Provide the [X, Y] coordinate of the cell's center where the given text is located.  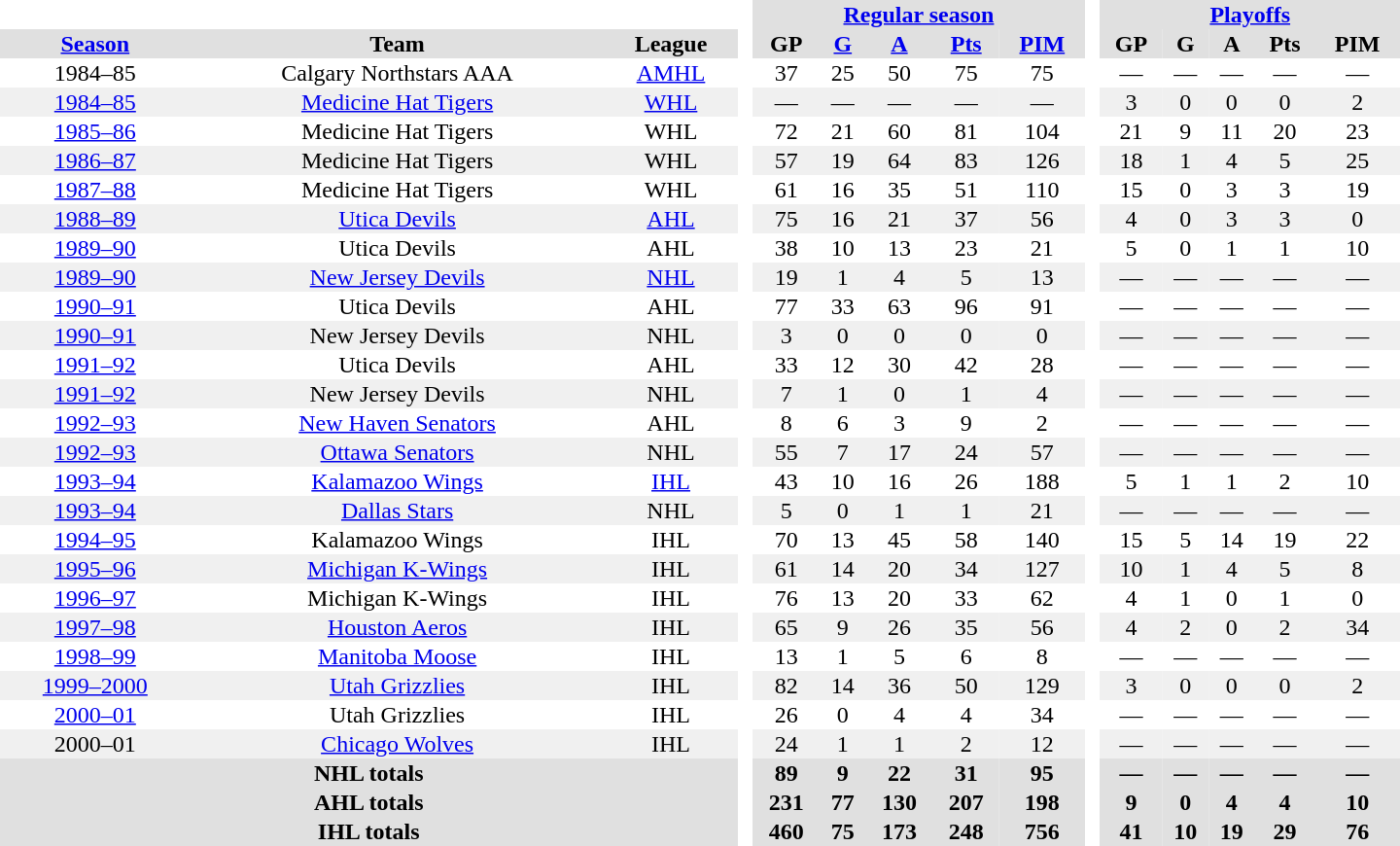
AMHL [671, 73]
1994–95 [95, 540]
Team [398, 44]
91 [1042, 306]
72 [786, 131]
36 [900, 686]
207 [966, 802]
55 [786, 452]
38 [786, 248]
28 [1042, 365]
30 [900, 365]
1985–86 [95, 131]
126 [1042, 160]
Dallas Stars [398, 511]
Manitoba Moose [398, 656]
AHL totals [368, 802]
89 [786, 773]
70 [786, 540]
1998–99 [95, 656]
Chicago Wolves [398, 744]
130 [900, 802]
Ottawa Senators [398, 452]
95 [1042, 773]
New Haven Senators [398, 423]
198 [1042, 802]
60 [900, 131]
NHL totals [368, 773]
104 [1042, 131]
127 [1042, 569]
41 [1131, 831]
Calgary Northstars AAA [398, 73]
45 [900, 540]
81 [966, 131]
31 [966, 773]
83 [966, 160]
29 [1285, 831]
43 [786, 481]
1996–97 [95, 598]
63 [900, 306]
1999–2000 [95, 686]
96 [966, 306]
58 [966, 540]
1997–98 [95, 627]
231 [786, 802]
1988–89 [95, 219]
1986–87 [95, 160]
Playoffs [1250, 15]
Regular season [918, 15]
65 [786, 627]
11 [1232, 131]
IHL totals [368, 831]
64 [900, 160]
Houston Aeros [398, 627]
248 [966, 831]
756 [1042, 831]
League [671, 44]
1995–96 [95, 569]
17 [900, 452]
42 [966, 365]
1987–88 [95, 190]
129 [1042, 686]
460 [786, 831]
173 [900, 831]
110 [1042, 190]
Season [95, 44]
188 [1042, 481]
140 [1042, 540]
51 [966, 190]
82 [786, 686]
18 [1131, 160]
62 [1042, 598]
